Provide the [X, Y] coordinate of the cell's center where the given text is located.  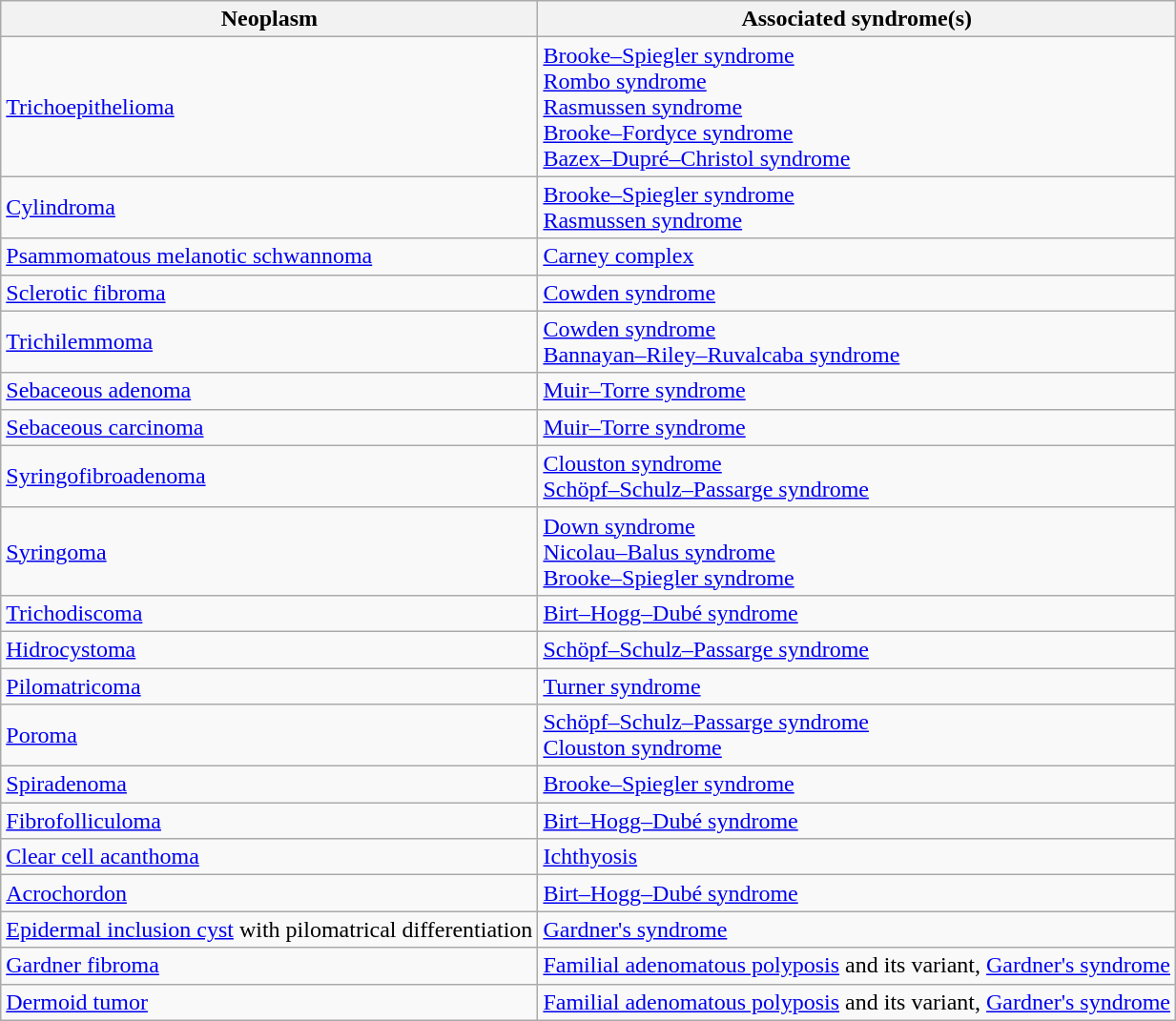
Schöpf–Schulz–Passarge syndrome [856, 649]
Sebaceous adenoma [269, 391]
Fibrofolliculoma [269, 821]
Gardner's syndrome [856, 929]
Turner syndrome [856, 685]
Cowden syndromeBannayan–Riley–Ruvalcaba syndrome [856, 341]
Clouston syndromeSchöpf–Schulz–Passarge syndrome [856, 477]
Acrochordon [269, 893]
Brooke–Spiegler syndrome [856, 785]
Neoplasm [269, 19]
Syringoma [269, 551]
Clear cell acanthoma [269, 857]
Spiradenoma [269, 785]
Gardner fibroma [269, 966]
Syringofibroadenoma [269, 477]
Cylindroma [269, 208]
Pilomatricoma [269, 685]
Epidermal inclusion cyst with pilomatrical differentiation [269, 929]
Down syndromeNicolau–Balus syndromeBrooke–Spiegler syndrome [856, 551]
Trichodiscoma [269, 613]
Psammomatous melanotic schwannoma [269, 256]
Trichilemmoma [269, 341]
Trichoepithelioma [269, 107]
Ichthyosis [856, 857]
Carney complex [856, 256]
Poroma [269, 736]
Brooke–Spiegler syndromeRasmussen syndrome [856, 208]
Dermoid tumor [269, 1002]
Associated syndrome(s) [856, 19]
Hidrocystoma [269, 649]
Schöpf–Schulz–Passarge syndromeClouston syndrome [856, 736]
Cowden syndrome [856, 293]
Sclerotic fibroma [269, 293]
Brooke–Spiegler syndromeRombo syndromeRasmussen syndromeBrooke–Fordyce syndromeBazex–Dupré–Christol syndrome [856, 107]
Sebaceous carcinoma [269, 427]
